For the text-containing cell, return its midpoint in [x, y] coordinate format. 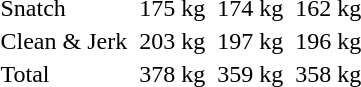
203 kg [172, 41]
197 kg [250, 41]
